Determine the (x, y) coordinate at the center of the cell enclosing the given text.  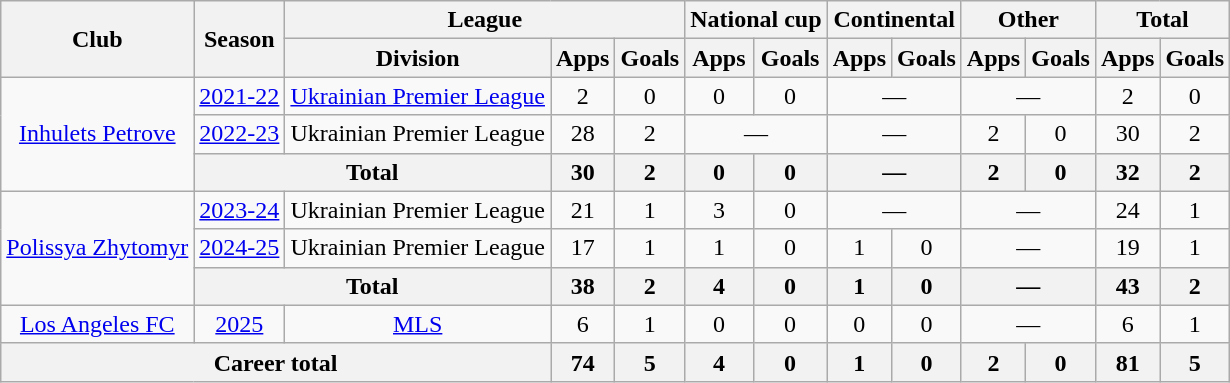
Division (418, 58)
League (485, 20)
Los Angeles FC (98, 324)
32 (1127, 172)
17 (582, 248)
MLS (418, 324)
28 (582, 134)
2025 (240, 324)
81 (1127, 362)
Season (240, 39)
74 (582, 362)
National cup (756, 20)
Inhulets Petrove (98, 134)
38 (582, 286)
24 (1127, 210)
2021-22 (240, 96)
Polissya Zhytomyr (98, 248)
3 (719, 210)
Other (1028, 20)
19 (1127, 248)
2024-25 (240, 248)
2022-23 (240, 134)
2023-24 (240, 210)
Club (98, 39)
Continental (894, 20)
21 (582, 210)
Career total (276, 362)
43 (1127, 286)
